Return the [X, Y] coordinate for the center point of the cell that contains the specified text.  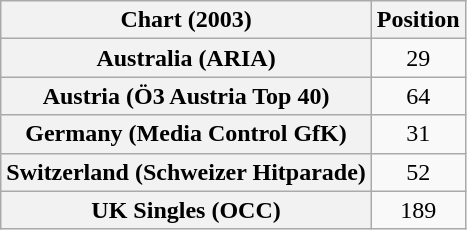
UK Singles (OCC) [186, 210]
31 [418, 134]
29 [418, 58]
Chart (2003) [186, 20]
52 [418, 172]
Australia (ARIA) [186, 58]
189 [418, 210]
Austria (Ö3 Austria Top 40) [186, 96]
64 [418, 96]
Position [418, 20]
Switzerland (Schweizer Hitparade) [186, 172]
Germany (Media Control GfK) [186, 134]
